Return [x, y] of the center of cell containing provided text 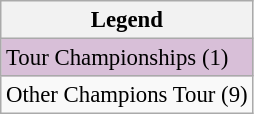
Tour Championships (1) [127, 58]
Other Champions Tour (9) [127, 95]
Legend [127, 20]
